Find where the given text appears and provide that cell's center as [X, Y] coordinate. 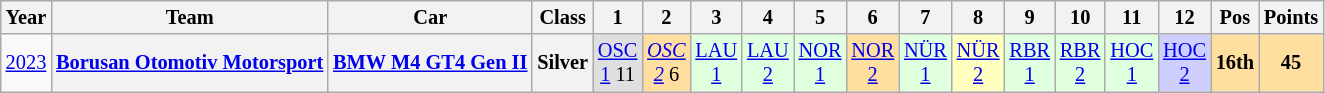
NOR1 [820, 63]
8 [978, 17]
LAU2 [768, 63]
Silver [562, 63]
6 [872, 17]
OSC1 11 [618, 63]
4 [768, 17]
Car [430, 17]
Borusan Otomotiv Motorsport [190, 63]
Points [1291, 17]
5 [820, 17]
LAU1 [716, 63]
Pos [1235, 17]
NÜR2 [978, 63]
9 [1029, 17]
3 [716, 17]
2023 [26, 63]
HOC2 [1184, 63]
2 [666, 17]
Year [26, 17]
10 [1080, 17]
RBR2 [1080, 63]
BMW M4 GT4 Gen II [430, 63]
16th [1235, 63]
NOR2 [872, 63]
1 [618, 17]
Team [190, 17]
HOC1 [1132, 63]
Class [562, 17]
45 [1291, 63]
12 [1184, 17]
RBR1 [1029, 63]
OSC2 6 [666, 63]
11 [1132, 17]
7 [926, 17]
NÜR1 [926, 63]
